Output the (x, y) coordinate of the center of the cell containing the given text.  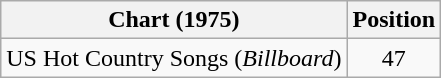
47 (394, 58)
Position (394, 20)
US Hot Country Songs (Billboard) (174, 58)
Chart (1975) (174, 20)
